Output the [X, Y] coordinate of the center of the cell containing the given text.  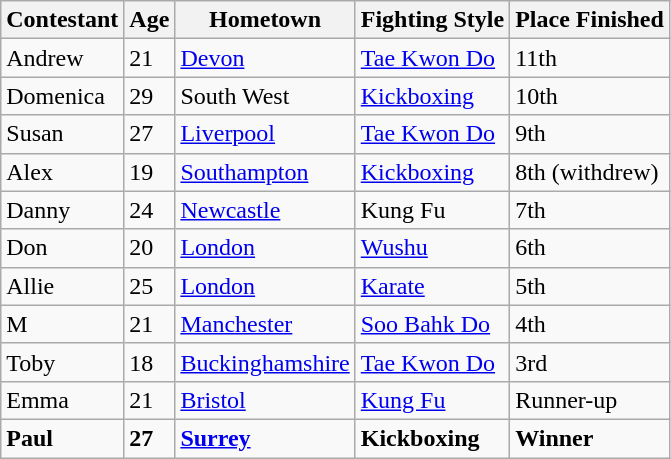
Fighting Style [432, 20]
Wushu [432, 248]
24 [150, 210]
Don [62, 248]
Soo Bahk Do [432, 324]
20 [150, 248]
9th [590, 134]
Paul [62, 438]
Winner [590, 438]
Contestant [62, 20]
Surrey [265, 438]
Allie [62, 286]
25 [150, 286]
Devon [265, 58]
Hometown [265, 20]
11th [590, 58]
4th [590, 324]
3rd [590, 362]
Southampton [265, 172]
Danny [62, 210]
Liverpool [265, 134]
Karate [432, 286]
Age [150, 20]
Buckinghamshire [265, 362]
Newcastle [265, 210]
Runner-up [590, 400]
29 [150, 96]
Andrew [62, 58]
5th [590, 286]
10th [590, 96]
Bristol [265, 400]
M [62, 324]
Place Finished [590, 20]
Toby [62, 362]
18 [150, 362]
Manchester [265, 324]
19 [150, 172]
South West [265, 96]
Emma [62, 400]
Alex [62, 172]
8th (withdrew) [590, 172]
Domenica [62, 96]
Susan [62, 134]
7th [590, 210]
6th [590, 248]
